From the cell containing the given text, extract its center point as [x, y] coordinate. 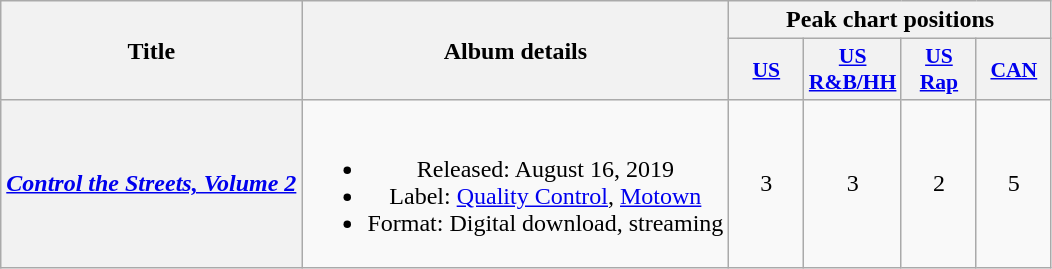
Peak chart positions [890, 20]
Title [152, 50]
Control the Streets, Volume 2 [152, 184]
CAN [1014, 70]
USRap [938, 70]
US [766, 70]
Released: August 16, 2019Label: Quality Control, MotownFormat: Digital download, streaming [516, 184]
5 [1014, 184]
Album details [516, 50]
USR&B/HH [853, 70]
2 [938, 184]
